Detect which cell encompasses the target text, then output its [X, Y] center coordinate. 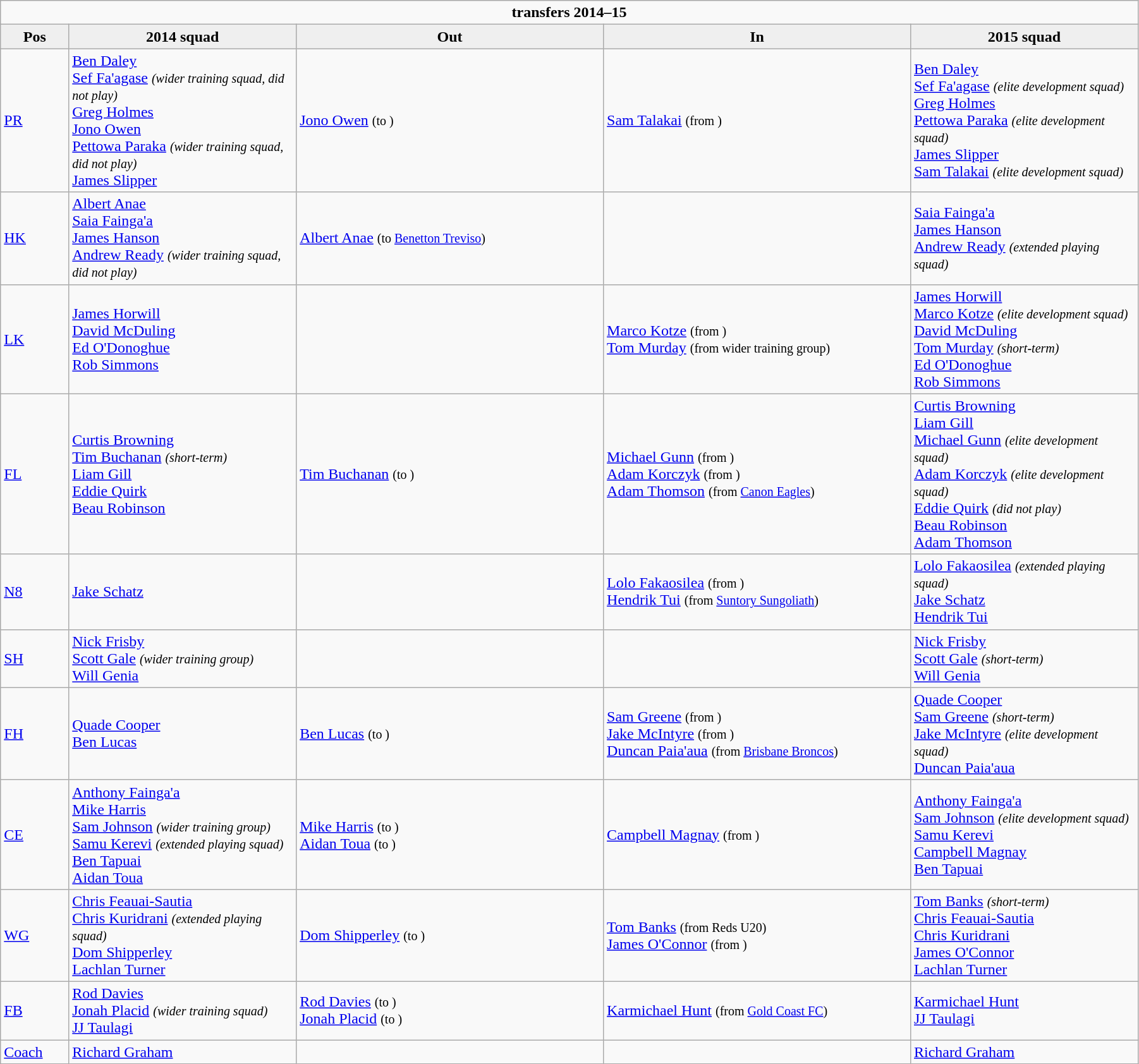
Out [450, 37]
James HorwillDavid McDulingEd O'DonoghueRob Simmons [183, 339]
Rod Davies (to ) Jonah Placid (to ) [450, 1010]
WG [35, 935]
Albert Anae (to Benetton Treviso) [450, 238]
Michael Gunn (from ) Adam Korczyk (from ) Adam Thomson (from Canon Eagles) [757, 474]
Rod DaviesJonah Placid (wider training squad)JJ Taulagi [183, 1010]
Tim Buchanan (to ) [450, 474]
LK [35, 339]
Lolo Fakaosilea (extended playing squad)Jake SchatzHendrik Tui [1024, 591]
Albert AnaeSaia Fainga'aJames HansonAndrew Ready (wider training squad, did not play) [183, 238]
Nick FrisbyScott Gale (short-term)Will Genia [1024, 658]
Ben Lucas (to ) [450, 734]
Anthony Fainga'aSam Johnson (elite development squad)Samu KereviCampbell MagnayBen Tapuai [1024, 834]
Ben DaleySef Fa'agase (wider training squad, did not play)Greg HolmesJono OwenPettowa Paraka (wider training squad, did not play)James Slipper [183, 120]
HK [35, 238]
Marco Kotze (from ) Tom Murday (from wider training group) [757, 339]
Quade CooperSam Greene (short-term)Jake McIntyre (elite development squad)Duncan Paia'aua [1024, 734]
Coach [35, 1052]
Tom Banks (short-term)Chris Feauai-SautiaChris KuridraniJames O'ConnorLachlan Turner [1024, 935]
Karmichael HuntJJ Taulagi [1024, 1010]
Mike Harris (to ) Aidan Toua (to ) [450, 834]
Chris Feauai-SautiaChris Kuridrani (extended playing squad)Dom ShipperleyLachlan Turner [183, 935]
transfers 2014–15 [569, 13]
FL [35, 474]
Campbell Magnay (from ) [757, 834]
CE [35, 834]
Dom Shipperley (to ) [450, 935]
Curtis BrowningTim Buchanan (short-term)Liam GillEddie QuirkBeau Robinson [183, 474]
Lolo Fakaosilea (from ) Hendrik Tui (from Suntory Sungoliath) [757, 591]
2015 squad [1024, 37]
Anthony Fainga'aMike HarrisSam Johnson (wider training group)Samu Kerevi (extended playing squad)Ben TapuaiAidan Toua [183, 834]
PR [35, 120]
SH [35, 658]
FB [35, 1010]
Jake Schatz [183, 591]
2014 squad [183, 37]
Sam Talakai (from ) [757, 120]
FH [35, 734]
N8 [35, 591]
Sam Greene (from ) Jake McIntyre (from ) Duncan Paia'aua (from Brisbane Broncos) [757, 734]
Pos [35, 37]
Jono Owen (to ) [450, 120]
Nick FrisbyScott Gale (wider training group)Will Genia [183, 658]
Saia Fainga'aJames HansonAndrew Ready (extended playing squad) [1024, 238]
Karmichael Hunt (from Gold Coast FC) [757, 1010]
Ben DaleySef Fa'agase (elite development squad)Greg HolmesPettowa Paraka (elite development squad)James SlipperSam Talakai (elite development squad) [1024, 120]
In [757, 37]
Tom Banks (from Reds U20) James O'Connor (from ) [757, 935]
Quade CooperBen Lucas [183, 734]
James HorwillMarco Kotze (elite development squad)David McDulingTom Murday (short-term)Ed O'DonoghueRob Simmons [1024, 339]
